For the text-containing cell, return its midpoint in [x, y] coordinate format. 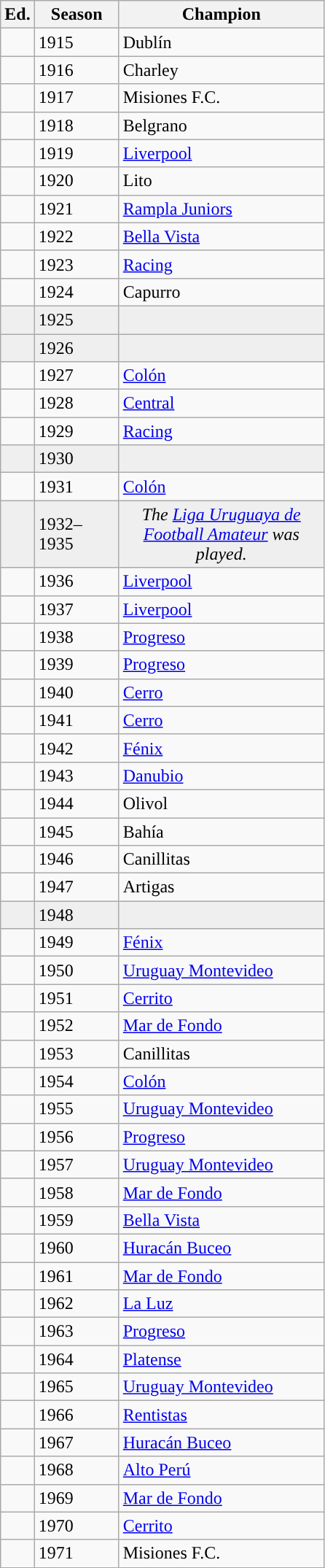
1951 [77, 998]
1962 [77, 1304]
1919 [77, 153]
1952 [77, 1026]
Artigas [222, 887]
Bahía [222, 831]
1938 [77, 637]
Olivol [222, 803]
1927 [77, 376]
1946 [77, 860]
1929 [77, 431]
1970 [77, 1526]
1971 [77, 1553]
1944 [77, 803]
1958 [77, 1192]
1923 [77, 264]
1955 [77, 1109]
1941 [77, 720]
1967 [77, 1443]
1964 [77, 1359]
Danubio [222, 776]
1949 [77, 943]
1940 [77, 692]
1930 [77, 459]
1956 [77, 1137]
1921 [77, 209]
Charley [222, 70]
1939 [77, 665]
1969 [77, 1498]
1943 [77, 776]
Champion [222, 15]
1937 [77, 609]
1925 [77, 320]
1922 [77, 236]
1932–1935 [77, 534]
Rampla Juniors [222, 209]
1948 [77, 915]
Ed. [17, 15]
1953 [77, 1054]
1959 [77, 1220]
1945 [77, 831]
1917 [77, 98]
1931 [77, 487]
1920 [77, 181]
1966 [77, 1415]
Season [77, 15]
1957 [77, 1165]
The Liga Uruguaya de Football Amateur was played. [222, 534]
1965 [77, 1387]
1915 [77, 42]
Alto Perú [222, 1470]
1960 [77, 1248]
1947 [77, 887]
1918 [77, 125]
Belgrano [222, 125]
1916 [77, 70]
Dublín [222, 42]
1954 [77, 1081]
Capurro [222, 292]
1928 [77, 403]
1963 [77, 1332]
1968 [77, 1470]
Lito [222, 181]
1924 [77, 292]
1950 [77, 970]
Platense [222, 1359]
1961 [77, 1276]
La Luz [222, 1304]
Central [222, 403]
1926 [77, 348]
Rentistas [222, 1415]
1936 [77, 582]
1942 [77, 748]
